Determine the [x, y] coordinate at the center of the cell enclosing the given text.  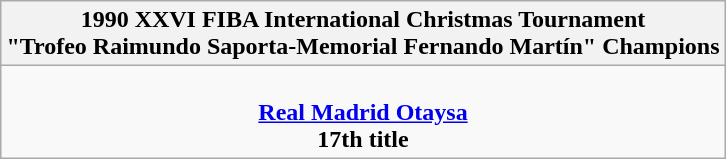
1990 XXVI FIBA International Christmas Tournament"Trofeo Raimundo Saporta-Memorial Fernando Martín" Champions [363, 34]
Real Madrid Otaysa17th title [363, 112]
